Capture the cell that displays the provided text and extract its [X, Y] central coordinate. 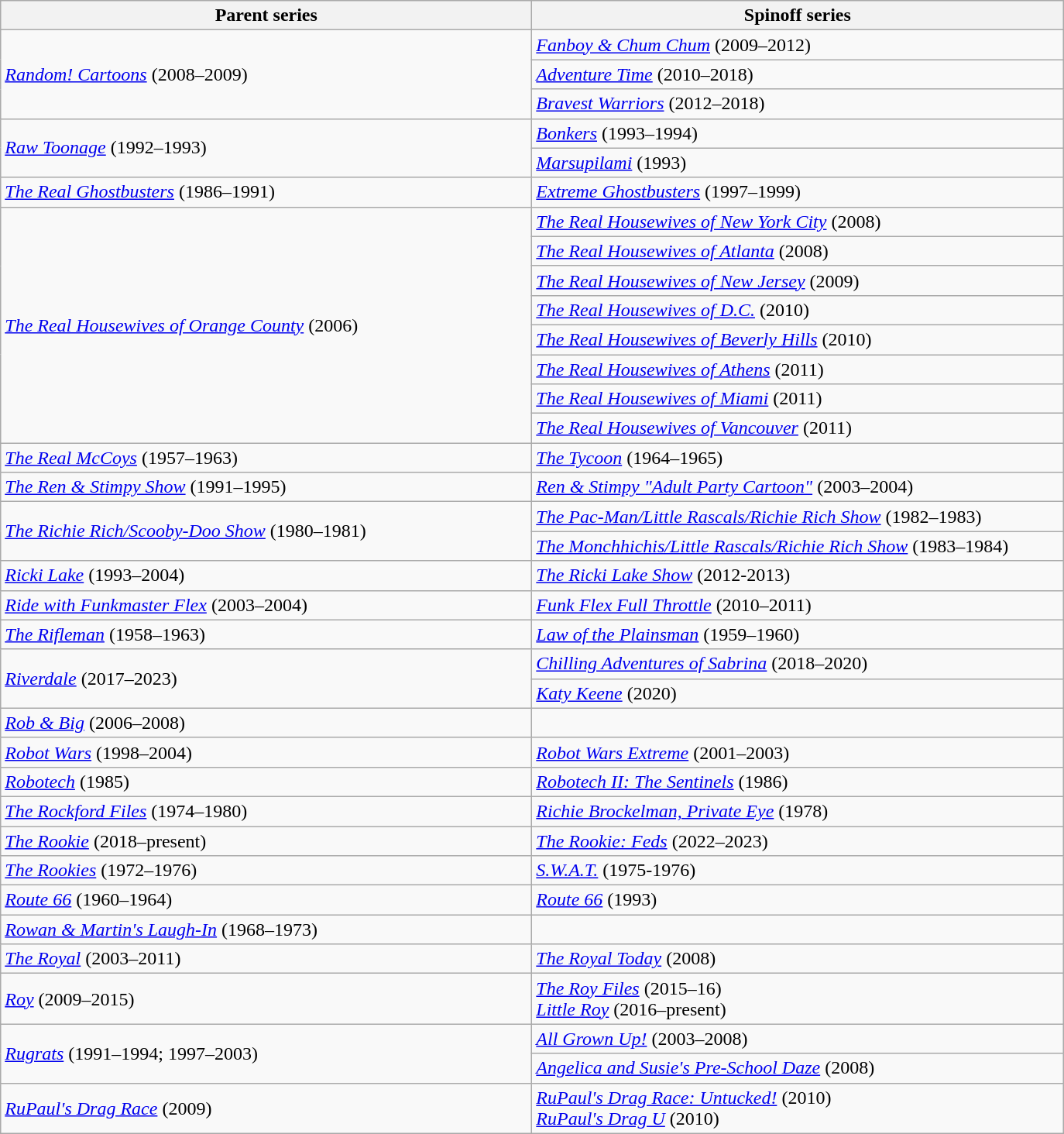
Random! Cartoons (2008–2009) [266, 74]
Katy Keene (2020) [798, 693]
Spinoff series [798, 15]
The Roy Files (2015–16)Little Roy (2016–present) [798, 999]
The Real Housewives of New Jersey (2009) [798, 280]
Rowan & Martin's Laugh-In (1968–1973) [266, 930]
Ren & Stimpy "Adult Party Cartoon" (2003–2004) [798, 487]
Ride with Funkmaster Flex (2003–2004) [266, 605]
The Real Housewives of Orange County (2006) [266, 325]
Rob & Big (2006–2008) [266, 723]
Robotech II: The Sentinels (1986) [798, 782]
Adventure Time (2010–2018) [798, 74]
The Rookies (1972–1976) [266, 871]
Law of the Plainsman (1959–1960) [798, 634]
Robotech (1985) [266, 782]
The Real Housewives of Atlanta (2008) [798, 251]
The Real Housewives of Miami (2011) [798, 399]
RuPaul's Drag Race (2009) [266, 1108]
The Real Ghostbusters (1986–1991) [266, 192]
Robot Wars (1998–2004) [266, 752]
The Tycoon (1964–1965) [798, 458]
The Rockford Files (1974–1980) [266, 811]
The Real Housewives of Athens (2011) [798, 369]
The Monchhichis/Little Rascals/Richie Rich Show (1983–1984) [798, 546]
Bonkers (1993–1994) [798, 133]
The Real McCoys (1957–1963) [266, 458]
Raw Toonage (1992–1993) [266, 148]
Parent series [266, 15]
Rugrats (1991–1994; 1997–2003) [266, 1053]
Funk Flex Full Throttle (2010–2011) [798, 605]
Route 66 (1960–1964) [266, 900]
Fanboy & Chum Chum (2009–2012) [798, 45]
The Royal Today (2008) [798, 959]
S.W.A.T. (1975-1976) [798, 871]
All Grown Up! (2003–2008) [798, 1039]
The Real Housewives of Vancouver (2011) [798, 428]
Riverdale (2017–2023) [266, 679]
The Rookie: Feds (2022–2023) [798, 840]
Bravest Warriors (2012–2018) [798, 104]
The Rifleman (1958–1963) [266, 634]
The Richie Rich/Scooby-Doo Show (1980–1981) [266, 531]
Route 66 (1993) [798, 900]
The Rookie (2018–present) [266, 840]
The Pac-Man/Little Rascals/Richie Rich Show (1982–1983) [798, 517]
Angelica and Susie's Pre-School Daze (2008) [798, 1068]
The Ren & Stimpy Show (1991–1995) [266, 487]
Richie Brockelman, Private Eye (1978) [798, 811]
The Ricki Lake Show (2012-2013) [798, 576]
The Real Housewives of New York City (2008) [798, 222]
The Real Housewives of Beverly Hills (2010) [798, 339]
Ricki Lake (1993–2004) [266, 576]
The Real Housewives of D.C. (2010) [798, 310]
The Royal (2003–2011) [266, 959]
RuPaul's Drag Race: Untucked! (2010)RuPaul's Drag U (2010) [798, 1108]
Robot Wars Extreme (2001–2003) [798, 752]
Marsupilami (1993) [798, 163]
Chilling Adventures of Sabrina (2018–2020) [798, 664]
Extreme Ghostbusters (1997–1999) [798, 192]
Roy (2009–2015) [266, 999]
